Pinpoint the cell where the given text exists, returning its (X, Y) midpoint coordinate. 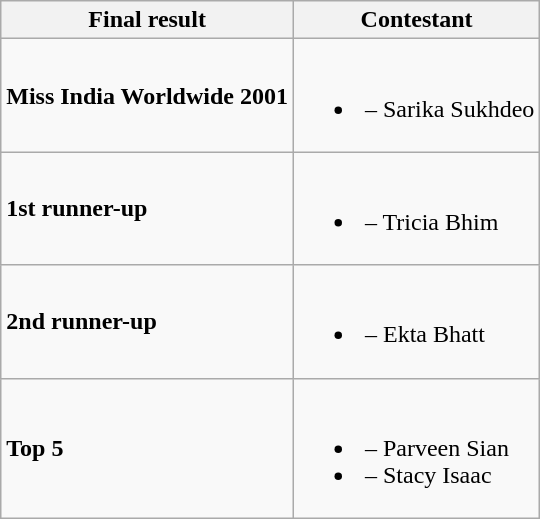
– Ekta Bhatt (416, 322)
Top 5 (148, 448)
2nd runner-up (148, 322)
– Sarika Sukhdeo (416, 96)
Final result (148, 20)
1st runner-up (148, 208)
Miss India Worldwide 2001 (148, 96)
Contestant (416, 20)
– Parveen Sian – Stacy Isaac (416, 448)
– Tricia Bhim (416, 208)
